Return the [X, Y] coordinate for the center point of the cell that contains the specified text.  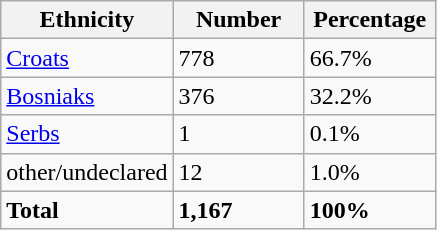
0.1% [370, 134]
1.0% [370, 172]
100% [370, 210]
Croats [87, 58]
Percentage [370, 20]
12 [238, 172]
Number [238, 20]
778 [238, 58]
1 [238, 134]
Serbs [87, 134]
Total [87, 210]
66.7% [370, 58]
32.2% [370, 96]
Ethnicity [87, 20]
Bosniaks [87, 96]
1,167 [238, 210]
other/undeclared [87, 172]
376 [238, 96]
